From the cell containing the given text, extract its center point as (x, y) coordinate. 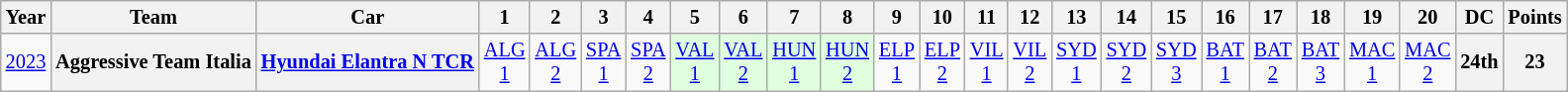
ALG1 (505, 62)
BAT3 (1321, 62)
5 (695, 17)
17 (1273, 17)
7 (794, 17)
9 (897, 17)
Team (153, 17)
Car (368, 17)
24th (1479, 62)
20 (1427, 17)
4 (647, 17)
HUN1 (794, 62)
ELP1 (897, 62)
SPA2 (647, 62)
ALG2 (555, 62)
SYD1 (1076, 62)
SYD2 (1127, 62)
Year (26, 17)
MAC2 (1427, 62)
14 (1127, 17)
19 (1372, 17)
VAL2 (742, 62)
13 (1076, 17)
MAC1 (1372, 62)
11 (987, 17)
8 (847, 17)
DC (1479, 17)
BAT1 (1225, 62)
BAT2 (1273, 62)
VIL1 (987, 62)
6 (742, 17)
Hyundai Elantra N TCR (368, 62)
VAL1 (695, 62)
HUN2 (847, 62)
10 (942, 17)
SYD3 (1176, 62)
SPA1 (604, 62)
Aggressive Team Italia (153, 62)
15 (1176, 17)
2 (555, 17)
2023 (26, 62)
18 (1321, 17)
Points (1535, 17)
VIL2 (1029, 62)
1 (505, 17)
ELP2 (942, 62)
23 (1535, 62)
12 (1029, 17)
16 (1225, 17)
3 (604, 17)
